Determine the [x, y] coordinate at the center of the cell enclosing the given text.  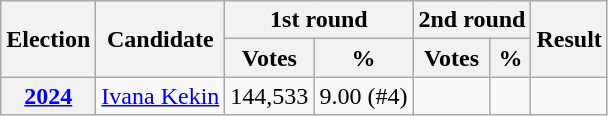
Ivana Kekin [160, 96]
2nd round [472, 20]
144,533 [270, 96]
Result [569, 39]
Election [48, 39]
Candidate [160, 39]
2024 [48, 96]
1st round [319, 20]
9.00 (#4) [364, 96]
